For the text-containing cell, return its midpoint in (x, y) coordinate format. 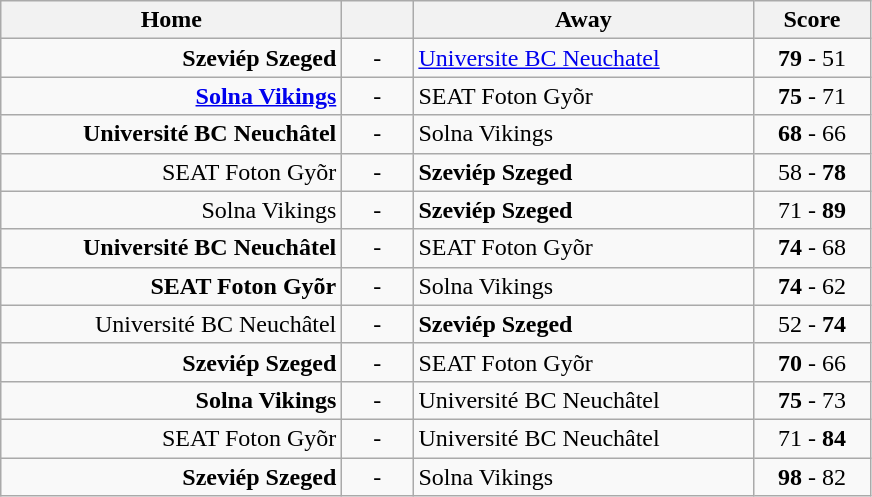
52 - 74 (812, 324)
Score (812, 20)
70 - 66 (812, 362)
74 - 62 (812, 286)
58 - 78 (812, 172)
98 - 82 (812, 477)
Away (584, 20)
Universite BC Neuchatel (584, 58)
71 - 84 (812, 438)
Home (172, 20)
68 - 66 (812, 134)
75 - 71 (812, 96)
79 - 51 (812, 58)
71 - 89 (812, 210)
75 - 73 (812, 400)
74 - 68 (812, 248)
